For the text-containing cell, return its midpoint in (X, Y) coordinate format. 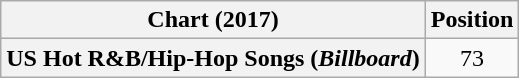
Chart (2017) (213, 20)
Position (472, 20)
US Hot R&B/Hip-Hop Songs (Billboard) (213, 58)
73 (472, 58)
